Locate the cell with the specified text and output its [x, y] center coordinate. 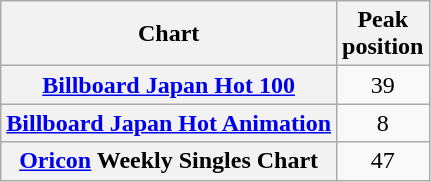
8 [383, 123]
Billboard Japan Hot Animation [169, 123]
Chart [169, 34]
Oricon Weekly Singles Chart [169, 161]
Billboard Japan Hot 100 [169, 85]
39 [383, 85]
Peakposition [383, 34]
47 [383, 161]
